Detect which cell encompasses the target text, then output its [x, y] center coordinate. 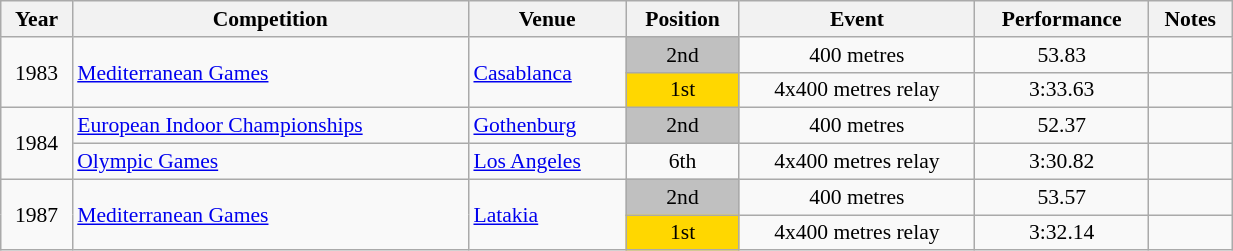
3:33.63 [1062, 90]
6th [682, 162]
3:30.82 [1062, 162]
Latakia [546, 214]
Venue [546, 19]
52.37 [1062, 126]
53.83 [1062, 55]
3:32.14 [1062, 233]
Olympic Games [270, 162]
Gothenburg [546, 126]
Los Angeles [546, 162]
1987 [36, 214]
Event [856, 19]
Performance [1062, 19]
Casablanca [546, 72]
1984 [36, 144]
Competition [270, 19]
Position [682, 19]
Notes [1190, 19]
European Indoor Championships [270, 126]
53.57 [1062, 197]
Year [36, 19]
1983 [36, 72]
